Output the (x, y) coordinate of the center of the cell containing the given text.  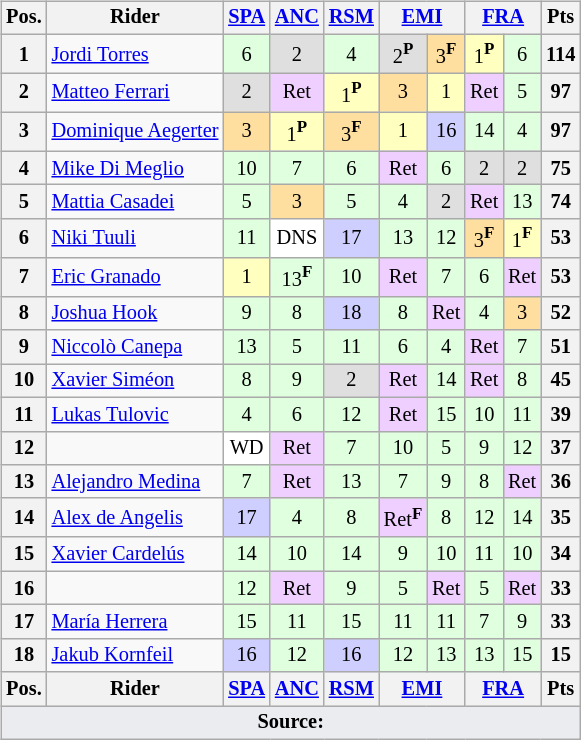
Joshua Hook (136, 313)
2P (403, 54)
Mike Di Meglio (136, 168)
74 (560, 202)
Source: (290, 723)
María Herrera (136, 622)
35 (560, 518)
Niki Tuuli (136, 238)
Jordi Torres (136, 54)
DNS (297, 238)
37 (560, 448)
Lukas Tulovic (136, 414)
WD (246, 448)
13F (297, 276)
RetF (403, 518)
Xavier Siméon (136, 381)
Alejandro Medina (136, 482)
Xavier Cardelús (136, 554)
1F (522, 238)
52 (560, 313)
Alex de Angelis (136, 518)
51 (560, 347)
34 (560, 554)
Niccolò Canepa (136, 347)
Mattia Casadei (136, 202)
Dominique Aegerter (136, 132)
36 (560, 482)
Jakub Kornfeil (136, 655)
Eric Granado (136, 276)
45 (560, 381)
114 (560, 54)
39 (560, 414)
75 (560, 168)
Matteo Ferrari (136, 92)
